Extract the [X, Y] coordinate from the center of the cell holding the provided text.  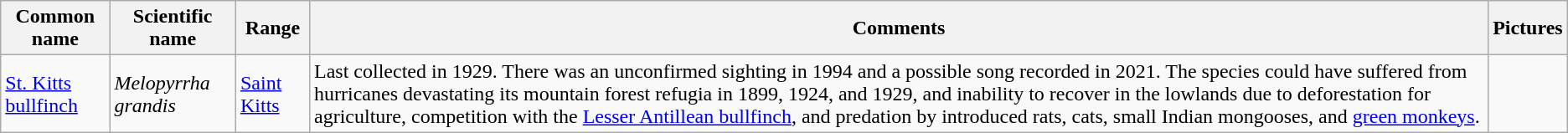
Comments [900, 28]
Melopyrrha grandis [173, 94]
St. Kitts bullfinch [55, 94]
Scientific name [173, 28]
Saint Kitts [272, 94]
Common name [55, 28]
Pictures [1528, 28]
Range [272, 28]
